Find where the given text appears and provide that cell's center as [x, y] coordinate. 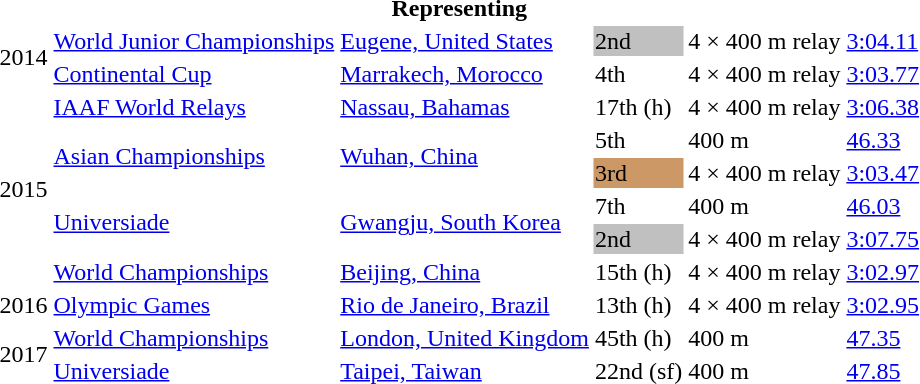
Beijing, China [465, 272]
Rio de Janeiro, Brazil [465, 305]
13th (h) [638, 305]
Universiade [194, 222]
World Junior Championships [194, 41]
5th [638, 140]
45th (h) [638, 338]
Marrakech, Morocco [465, 74]
IAAF World Relays [194, 107]
Asian Championships [194, 156]
Wuhan, China [465, 156]
Eugene, United States [465, 41]
17th (h) [638, 107]
3rd [638, 173]
Nassau, Bahamas [465, 107]
Continental Cup [194, 74]
Olympic Games [194, 305]
4th [638, 74]
London, United Kingdom [465, 338]
7th [638, 206]
Gwangju, South Korea [465, 222]
15th (h) [638, 272]
